Return the (x, y) coordinate for the center point of the cell that contains the specified text.  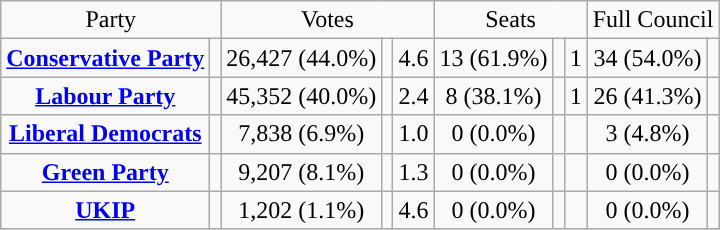
3 (4.8%) (648, 134)
45,352 (40.0%) (302, 96)
1.3 (414, 172)
Party (111, 20)
Votes (328, 20)
UKIP (106, 210)
7,838 (6.9%) (302, 134)
Labour Party (106, 96)
Seats (510, 20)
26 (41.3%) (648, 96)
13 (61.9%) (494, 58)
8 (38.1%) (494, 96)
Liberal Democrats (106, 134)
Full Council (653, 20)
Green Party (106, 172)
26,427 (44.0%) (302, 58)
9,207 (8.1%) (302, 172)
2.4 (414, 96)
Conservative Party (106, 58)
34 (54.0%) (648, 58)
1,202 (1.1%) (302, 210)
1.0 (414, 134)
